For the text-containing cell, return its midpoint in [x, y] coordinate format. 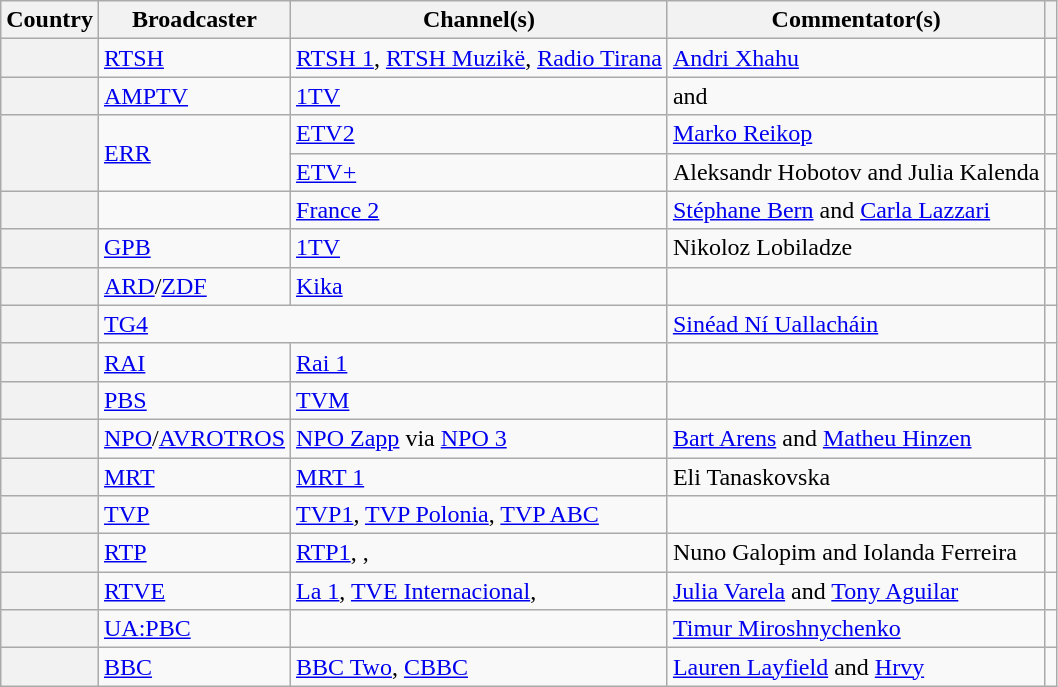
Channel(s) [480, 20]
Kika [480, 286]
GPB [194, 248]
TG4 [382, 324]
Marko Reikop [856, 134]
Country [50, 20]
Commentator(s) [856, 20]
RTP [194, 553]
AMPTV [194, 96]
France 2 [480, 210]
RAI [194, 362]
RTSH [194, 58]
Sinéad Ní Uallacháin [856, 324]
BBC [194, 667]
Aleksandr Hobotov and Julia Kalenda [856, 172]
BBC Two, CBBC [480, 667]
ERR [194, 153]
TVM [480, 400]
UA:PBC [194, 629]
NPO/AVROTROS [194, 438]
ARD/ZDF [194, 286]
ETV2 [480, 134]
TVP1, TVP Polonia, TVP ABC [480, 515]
ETV+ [480, 172]
Broadcaster [194, 20]
Bart Arens and Matheu Hinzen [856, 438]
Stéphane Bern and Carla Lazzari [856, 210]
TVP [194, 515]
La 1, TVE Internacional, [480, 591]
Julia Varela and Tony Aguilar [856, 591]
MRT [194, 477]
and [856, 96]
Lauren Layfield and Hrvy [856, 667]
Nuno Galopim and Iolanda Ferreira [856, 553]
NPO Zapp via NPO 3 [480, 438]
Eli Tanaskovska [856, 477]
RTSH 1, RTSH Muzikë, Radio Tirana [480, 58]
Nikoloz Lobiladze [856, 248]
Rai 1 [480, 362]
MRT 1 [480, 477]
PBS [194, 400]
Timur Miroshnychenko [856, 629]
RTP1, , [480, 553]
RTVE [194, 591]
Andri Xhahu [856, 58]
